For the text-containing cell, return its midpoint in [x, y] coordinate format. 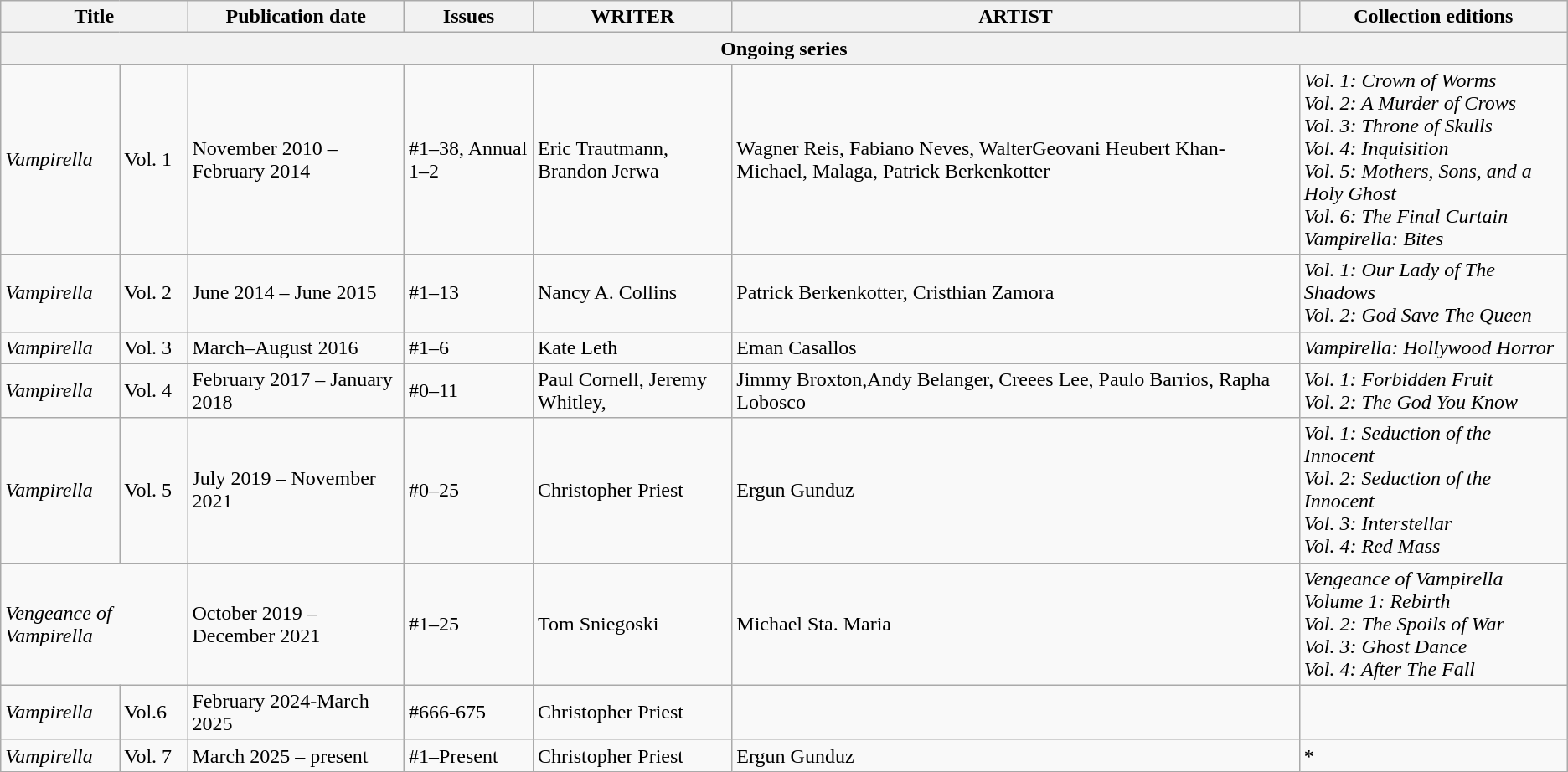
Vol. 2 [154, 293]
Collection editions [1433, 17]
February 2024-March 2025 [296, 712]
October 2019 – December 2021 [296, 624]
Wagner Reis, Fabiano Neves, WalterGeovani Heubert Khan-Michael, Malaga, Patrick Berkenkotter [1015, 159]
Nancy A. Collins [632, 293]
#1–Present [468, 755]
Vol. 7 [154, 755]
Vampirella: Hollywood Horror [1433, 347]
March 2025 – present [296, 755]
Eric Trautmann,Brandon Jerwa [632, 159]
#1–6 [468, 347]
Patrick Berkenkotter, Cristhian Zamora [1015, 293]
Vengeance of Vampirella [94, 624]
July 2019 – November 2021 [296, 491]
WRITER [632, 17]
Vol. 1: Forbidden FruitVol. 2: The God You Know [1433, 390]
November 2010 – February 2014 [296, 159]
June 2014 – June 2015 [296, 293]
Vol. 1: Seduction of the InnocentVol. 2: Seduction of the InnocentVol. 3: InterstellarVol. 4: Red Mass [1433, 491]
Kate Leth [632, 347]
Ongoing series [784, 49]
Michael Sta. Maria [1015, 624]
Vol. 3 [154, 347]
#666-675 [468, 712]
Vol.6 [154, 712]
March–August 2016 [296, 347]
Eman Casallos [1015, 347]
* [1433, 755]
Vengeance of Vampirella Volume 1: RebirthVol. 2: The Spoils of WarVol. 3: Ghost DanceVol. 4: After The Fall [1433, 624]
Jimmy Broxton,Andy Belanger, Creees Lee, Paulo Barrios, Rapha Lobosco [1015, 390]
Paul Cornell, Jeremy Whitley, [632, 390]
Vol. 1 [154, 159]
#1–25 [468, 624]
Tom Sniegoski [632, 624]
#0–25 [468, 491]
Issues [468, 17]
Vol. 1: Our Lady of The ShadowsVol. 2: God Save The Queen [1433, 293]
Vol. 4 [154, 390]
#1–13 [468, 293]
February 2017 – January 2018 [296, 390]
Title [94, 17]
Vol. 5 [154, 491]
Publication date [296, 17]
#1–38, Annual 1–2 [468, 159]
ARTIST [1015, 17]
#0–11 [468, 390]
